Determine the (x, y) coordinate at the center of the cell enclosing the given text.  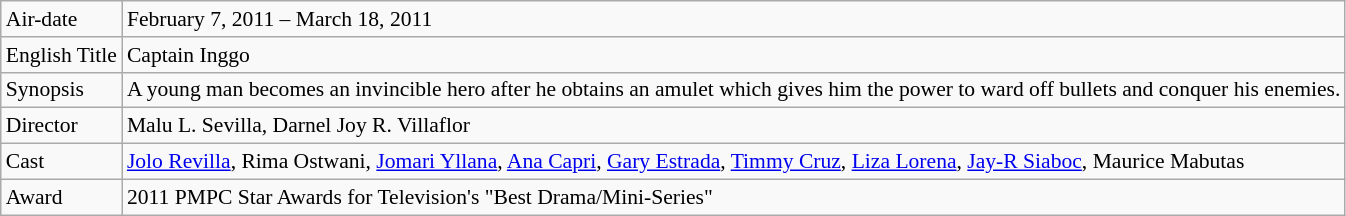
Malu L. Sevilla, Darnel Joy R. Villaflor (734, 126)
A young man becomes an invincible hero after he obtains an amulet which gives him the power to ward off bullets and conquer his enemies. (734, 90)
English Title (62, 55)
Synopsis (62, 90)
Award (62, 197)
Captain Inggo (734, 55)
Air-date (62, 19)
Director (62, 126)
2011 PMPC Star Awards for Television's "Best Drama/Mini-Series" (734, 197)
February 7, 2011 – March 18, 2011 (734, 19)
Cast (62, 162)
Jolo Revilla, Rima Ostwani, Jomari Yllana, Ana Capri, Gary Estrada, Timmy Cruz, Liza Lorena, Jay-R Siaboc, Maurice Mabutas (734, 162)
